Return the (x, y) coordinate for the center point of the cell that contains the specified text.  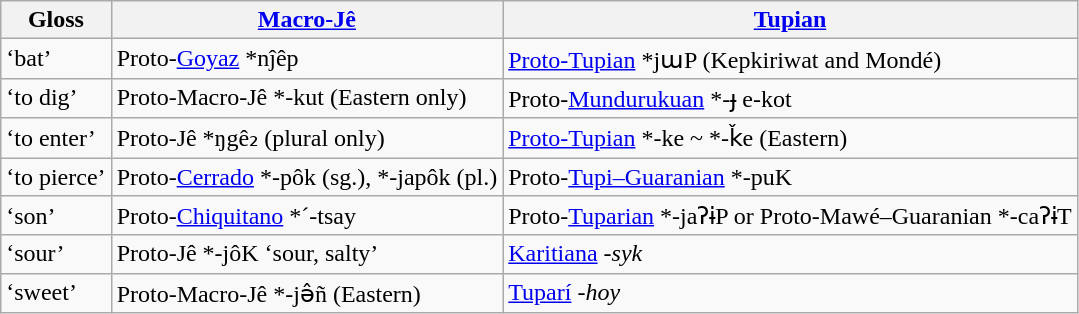
Proto-Jê *-jôK ‘sour, salty’ (307, 254)
Karitiana -syk (790, 254)
Macro-Jê (307, 20)
‘son’ (56, 216)
Proto-Tupi–Guaranian *-puK (790, 177)
Tupian (790, 20)
Proto-Tupian *jɯP (Kepkiriwat and Mondé) (790, 59)
‘sweet’ (56, 293)
Proto-Cerrado *-pôk (sg.), *-japôk (pl.) (307, 177)
Proto-Mundurukuan *-ɟ e-kot (790, 98)
‘to pierce’ (56, 177)
Proto-Jê *ŋgê₂ (plural only) (307, 138)
Gloss (56, 20)
‘to enter’ (56, 138)
Proto-Chiquitano *´-tsay (307, 216)
‘bat’ (56, 59)
Proto-Tuparian *-jaʔɨP or Proto-Mawé–Guaranian *-caʔɨT (790, 216)
‘to dig’ (56, 98)
Proto-Macro-Jê *-jə̂ñ (Eastern) (307, 293)
Tuparí -hoy (790, 293)
‘sour’ (56, 254)
Proto-Goyaz *nĵêp (307, 59)
Proto-Tupian *-ke ~ *-ǩe (Eastern) (790, 138)
Proto-Macro-Jê *-kut (Eastern only) (307, 98)
